Extract the (x, y) coordinate from the center of the cell holding the provided text.  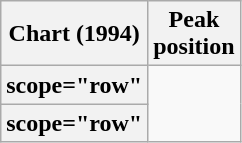
Chart (1994) (74, 34)
Peakposition (194, 34)
